Extract the (X, Y) coordinate from the center of the cell holding the provided text.  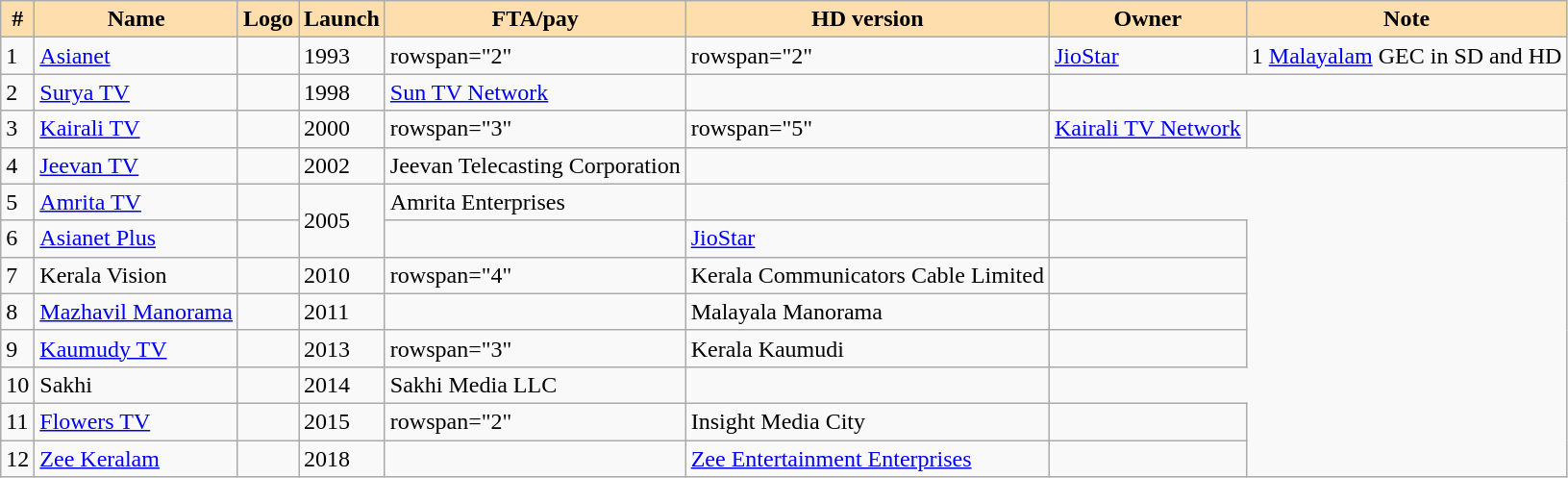
5 (17, 202)
2018 (342, 459)
FTA/pay (535, 19)
Jeevan Telecasting Corporation (535, 165)
Owner (1148, 19)
Amrita Enterprises (535, 202)
Zee Keralam (137, 459)
7 (17, 275)
9 (17, 348)
Sakhi Media LLC (535, 385)
Kairali TV (137, 129)
Insight Media City (867, 421)
Malayala Manorama (867, 312)
1998 (342, 92)
1 Malayalam GEC in SD and HD (1406, 56)
2015 (342, 421)
Kairali TV Network (1148, 129)
2014 (342, 385)
1993 (342, 56)
6 (17, 239)
1 (17, 56)
Note (1406, 19)
2 (17, 92)
# (17, 19)
Kerala Vision (137, 275)
Sun TV Network (535, 92)
2002 (342, 165)
2000 (342, 129)
Surya TV (137, 92)
Zee Entertainment Enterprises (867, 459)
Launch (342, 19)
Amrita TV (137, 202)
rowspan="4" (535, 275)
2013 (342, 348)
Logo (267, 19)
8 (17, 312)
Jeevan TV (137, 165)
Kerala Kaumudi (867, 348)
4 (17, 165)
HD version (867, 19)
2005 (342, 220)
3 (17, 129)
12 (17, 459)
Kaumudy TV (137, 348)
rowspan="5" (867, 129)
Flowers TV (137, 421)
Kerala Communicators Cable Limited (867, 275)
Sakhi (137, 385)
2011 (342, 312)
Asianet Plus (137, 239)
Asianet (137, 56)
Name (137, 19)
2010 (342, 275)
10 (17, 385)
11 (17, 421)
Mazhavil Manorama (137, 312)
